Identify which cell holds the provided text, then report its [x, y] central coordinate. 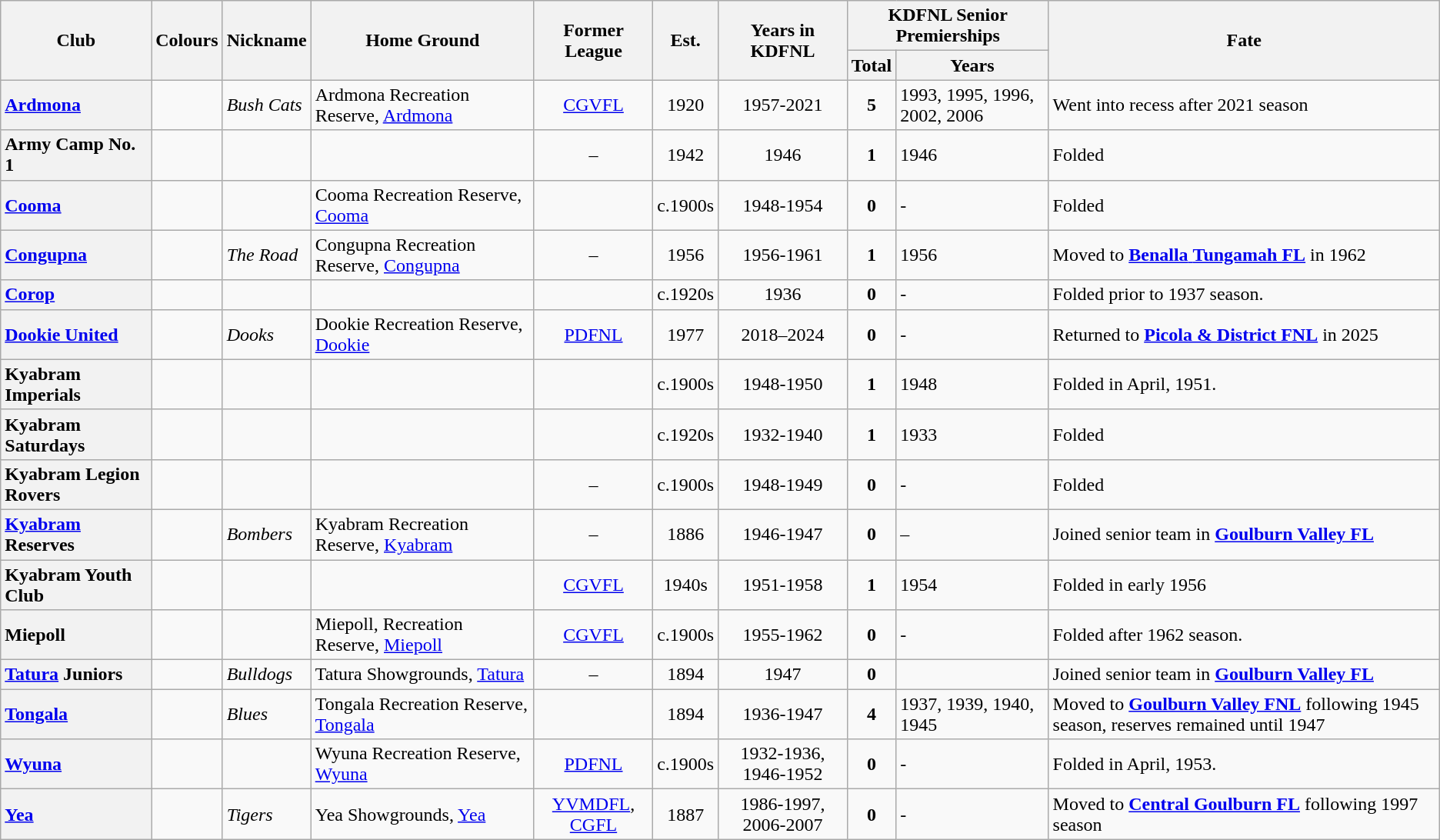
Years in KDFNL [783, 40]
Wyuna Recreation Reserve, Wyuna [422, 765]
Total [872, 65]
1957-2021 [783, 105]
4 [872, 714]
Dookie Recreation Reserve, Dookie [422, 334]
Wyuna [76, 765]
Miepoll [76, 635]
Dooks [266, 334]
Tongala [76, 714]
Ardmona [76, 105]
Tigers [266, 814]
Tatura Juniors [76, 675]
Kyabram Youth Club [76, 585]
1933 [972, 434]
1951-1958 [783, 585]
1920 [686, 105]
Bush Cats [266, 105]
2018–2024 [783, 334]
1986-1997, 2006-2007 [783, 814]
Club [76, 40]
Years [972, 65]
Folded in April, 1951. [1244, 385]
Est. [686, 40]
Corop [76, 295]
Cooma Recreation Reserve, Cooma [422, 205]
Cooma [76, 205]
1936 [783, 295]
Yea [76, 814]
1993, 1995, 1996, 2002, 2006 [972, 105]
The Road [266, 255]
1946-1947 [783, 534]
YVMDFL, CGFL [593, 814]
1948-1950 [783, 385]
1936-1947 [783, 714]
Kyabram Imperials [76, 385]
Kyabram Reserves [76, 534]
Former League [593, 40]
Congupna [76, 255]
1948-1949 [783, 485]
Moved to Central Goulburn FL following 1997 season [1244, 814]
Folded after 1962 season. [1244, 635]
5 [872, 105]
Moved to Benalla Tungamah FL in 1962 [1244, 255]
Congupna Recreation Reserve, Congupna [422, 255]
Army Camp No. 1 [76, 155]
1956-1961 [783, 255]
1887 [686, 814]
1947 [783, 675]
1932-1940 [783, 434]
1977 [686, 334]
1942 [686, 155]
Returned to Picola & District FNL in 2025 [1244, 334]
1940s [686, 585]
1954 [972, 585]
Dookie United [76, 334]
Folded in early 1956 [1244, 585]
Nickname [266, 40]
1932-1936, 1946-1952 [783, 765]
Colours [187, 40]
Home Ground [422, 40]
Ardmona Recreation Reserve, Ardmona [422, 105]
1955-1962 [783, 635]
Kyabram Recreation Reserve, Kyabram [422, 534]
Blues [266, 714]
Moved to Goulburn Valley FNL following 1945 season, reserves remained until 1947 [1244, 714]
Bombers [266, 534]
Went into recess after 2021 season [1244, 105]
Fate [1244, 40]
Yea Showgrounds, Yea [422, 814]
KDFNL Senior Premierships [948, 26]
Kyabram Saturdays [76, 434]
1937, 1939, 1940, 1945 [972, 714]
Tatura Showgrounds, Tatura [422, 675]
Bulldogs [266, 675]
Miepoll, Recreation Reserve, Miepoll [422, 635]
Kyabram Legion Rovers [76, 485]
Folded in April, 1953. [1244, 765]
Folded prior to 1937 season. [1244, 295]
Tongala Recreation Reserve, Tongala [422, 714]
1948 [972, 385]
1948-1954 [783, 205]
1886 [686, 534]
